From the cell containing the given text, extract its center point as (x, y) coordinate. 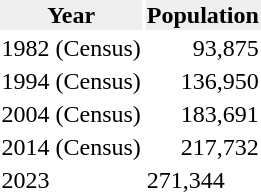
1982 (Census) (71, 48)
136,950 (202, 81)
1994 (Census) (71, 81)
Year (71, 15)
217,732 (202, 147)
93,875 (202, 48)
2004 (Census) (71, 114)
2014 (Census) (71, 147)
183,691 (202, 114)
Population (202, 15)
